Output the (X, Y) coordinate of the center of the cell containing the given text.  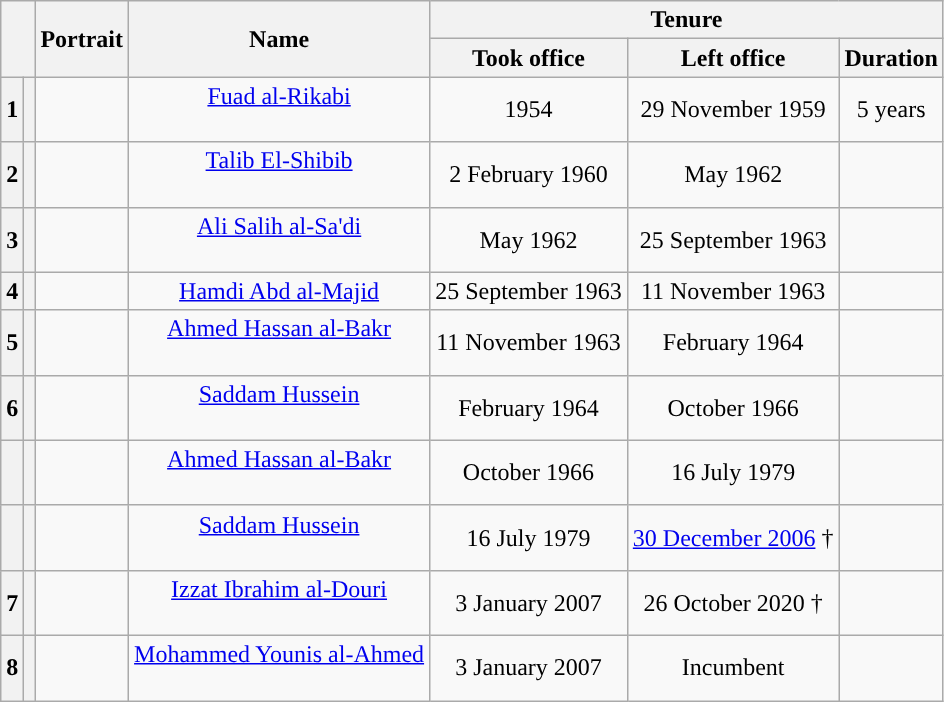
Incumbent (733, 668)
Duration (891, 58)
8 (12, 668)
Name (280, 39)
2 (12, 174)
Talib El-Shibib (280, 174)
Portrait (82, 39)
7 (12, 602)
Mohammed Younis al-Ahmed (280, 668)
1 (12, 110)
Took office (529, 58)
Fuad al-Rikabi (280, 110)
Ali Salih al-Sa'di (280, 240)
2 February 1960 (529, 174)
5 years (891, 110)
26 October 2020 † (733, 602)
3 (12, 240)
6 (12, 408)
Izzat Ibrahim al-Douri (280, 602)
Tenure (687, 20)
Left office (733, 58)
4 (12, 291)
30 December 2006 † (733, 538)
5 (12, 342)
29 November 1959 (733, 110)
1954 (529, 110)
Hamdi Abd al-Majid (280, 291)
